Extract the (x, y) coordinate from the center of the cell holding the provided text.  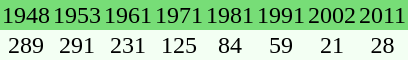
21 (332, 45)
59 (280, 45)
1953 (76, 15)
231 (128, 45)
1971 (178, 15)
84 (230, 45)
1981 (230, 15)
289 (26, 45)
1961 (128, 15)
2002 (332, 15)
1948 (26, 15)
2011 (382, 15)
28 (382, 45)
291 (76, 45)
125 (178, 45)
1991 (280, 15)
